Determine the (x, y) coordinate at the center of the cell enclosing the given text.  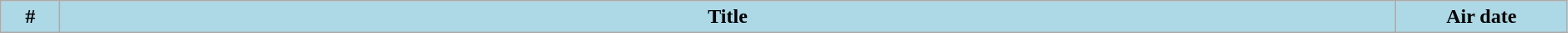
Title (728, 17)
Air date (1481, 17)
# (30, 17)
